Find where the given text appears and provide that cell's center as [X, Y] coordinate. 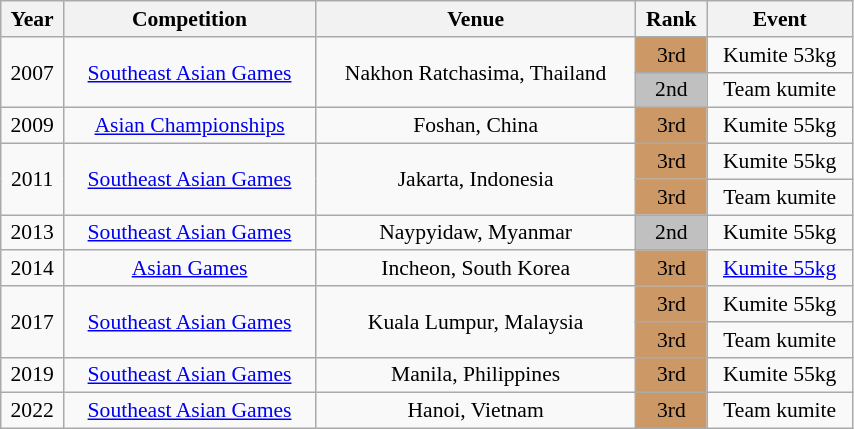
Asian Games [190, 269]
Asian Championships [190, 126]
Foshan, China [476, 126]
Event [780, 19]
2009 [32, 126]
Jakarta, Indonesia [476, 180]
2017 [32, 322]
2013 [32, 233]
Nakhon Ratchasima, Thailand [476, 72]
Manila, Philippines [476, 375]
Incheon, South Korea [476, 269]
2011 [32, 180]
2007 [32, 72]
2022 [32, 411]
Rank [672, 19]
Hanoi, Vietnam [476, 411]
Venue [476, 19]
Kuala Lumpur, Malaysia [476, 322]
Competition [190, 19]
Kumite 53kg [780, 55]
Naypyidaw, Myanmar [476, 233]
2014 [32, 269]
2019 [32, 375]
Year [32, 19]
